Extract the [X, Y] coordinate from the center of the cell holding the provided text.  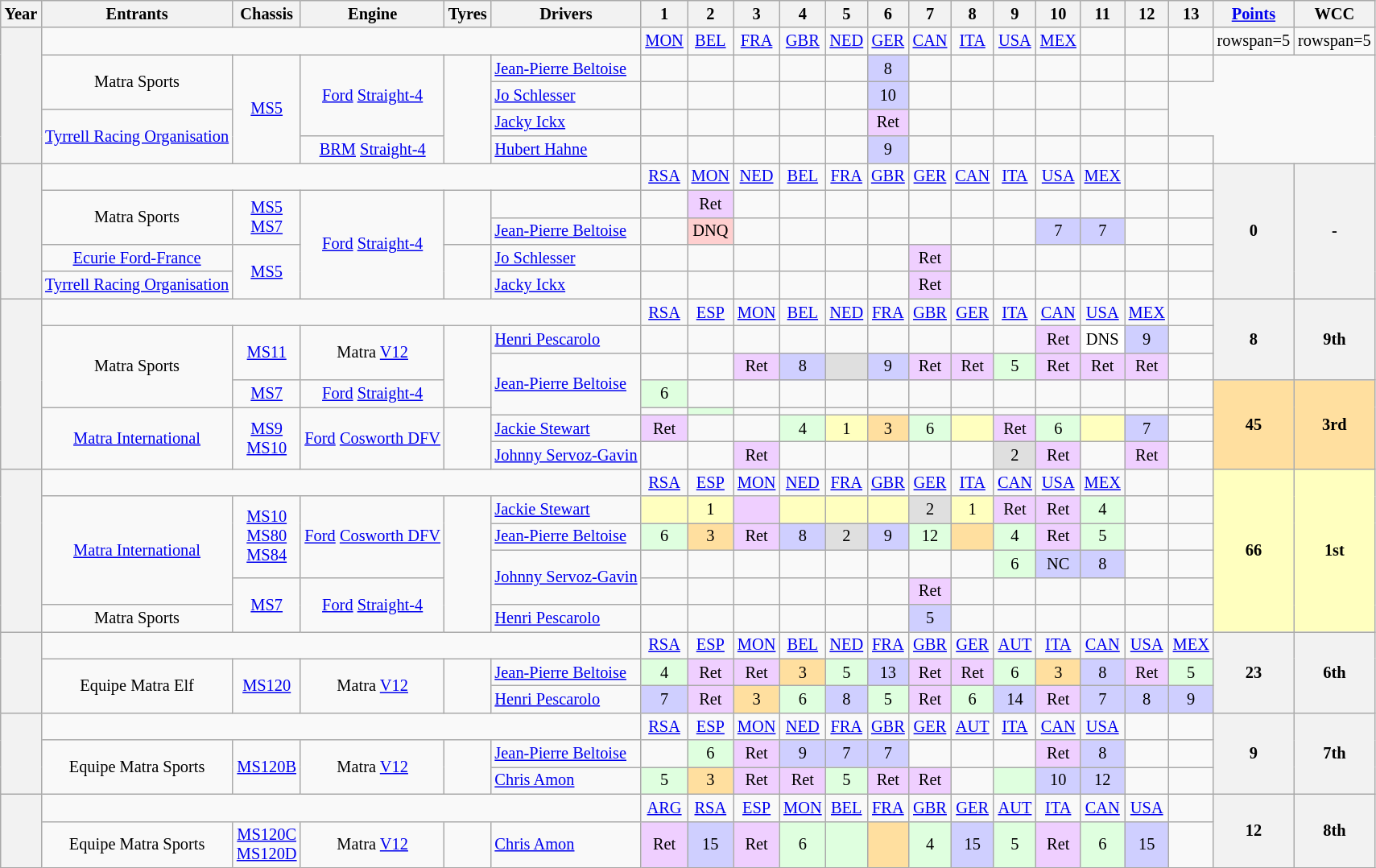
66 [1254, 550]
MS9MS10 [267, 438]
WCC [1334, 14]
Engine [372, 14]
DNQ [710, 231]
NC [1058, 564]
MS10MS80MS84 [267, 536]
BRM Straight-4 [372, 150]
Ecurie Ford-France [137, 258]
45 [1254, 425]
MS11 [267, 353]
Equipe Matra Elf [137, 686]
MS120B [267, 767]
MS5MS7 [267, 217]
Drivers [567, 14]
ARG [663, 808]
1st [1334, 550]
MS120CMS120D [267, 845]
Year [21, 14]
11 [1103, 14]
6th [1334, 672]
8th [1334, 831]
23 [1254, 672]
0 [1254, 230]
DNS [1103, 339]
14 [1014, 699]
7th [1334, 754]
Points [1254, 14]
3rd [1334, 425]
Tyres [468, 14]
MS120 [267, 686]
- [1334, 230]
Hubert Hahne [567, 150]
Entrants [137, 14]
Chassis [267, 14]
9th [1334, 340]
